Return (x, y) of the center of cell containing provided text 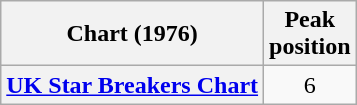
Peakposition (310, 34)
UK Star Breakers Chart (132, 85)
6 (310, 85)
Chart (1976) (132, 34)
